Determine the [x, y] coordinate at the center of the cell enclosing the given text.  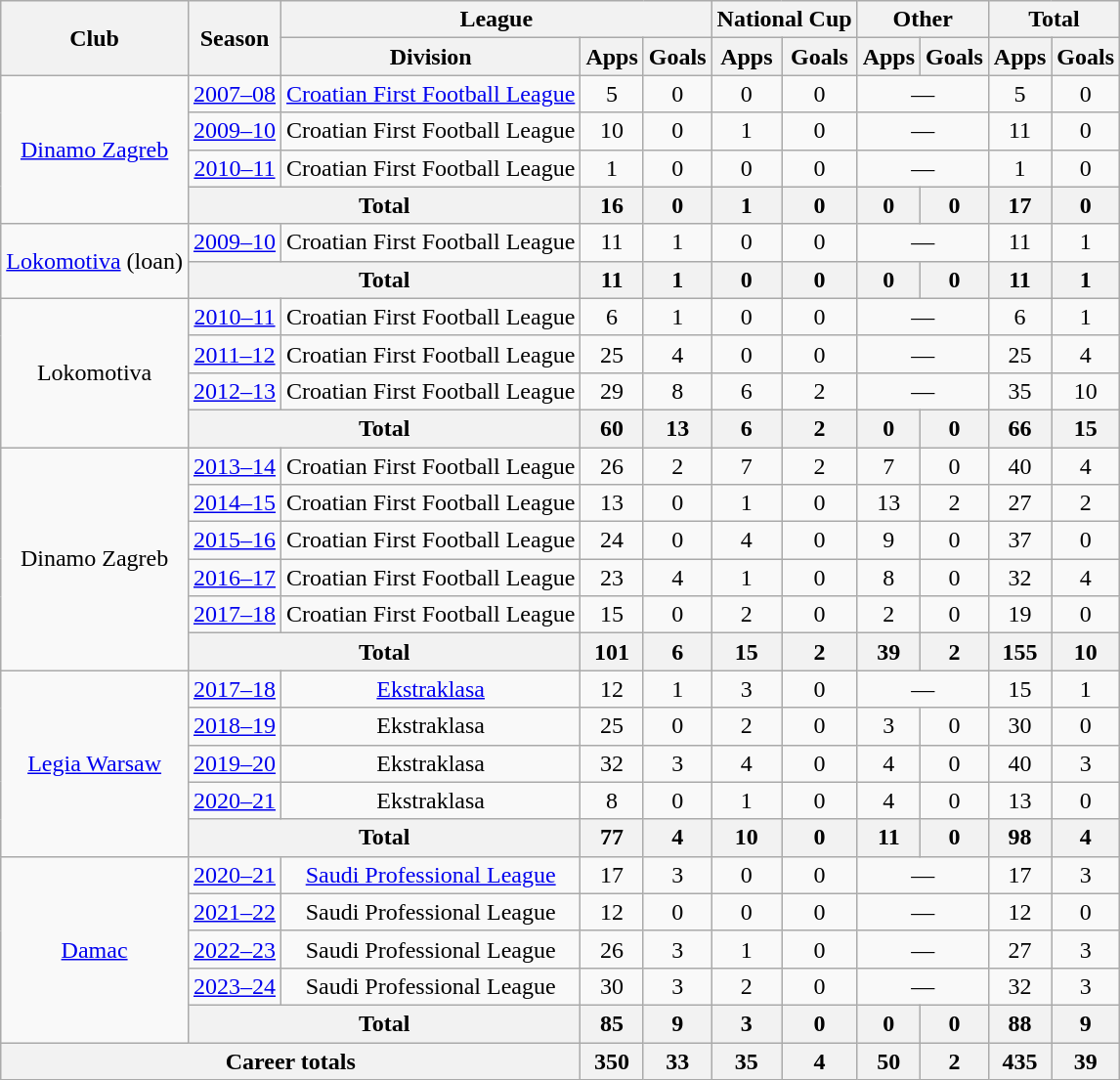
19 [1019, 615]
2021–22 [235, 912]
Lokomotiva (loan) [95, 261]
66 [1019, 428]
2015–16 [235, 540]
League [496, 20]
2022–23 [235, 949]
2016–17 [235, 578]
50 [888, 1060]
Damac [95, 949]
Club [95, 38]
60 [612, 428]
2012–13 [235, 391]
33 [677, 1060]
2023–24 [235, 986]
2019–20 [235, 763]
101 [612, 652]
2014–15 [235, 503]
Season [235, 38]
Career totals [291, 1060]
16 [612, 205]
88 [1019, 1023]
2018–19 [235, 726]
2013–14 [235, 466]
98 [1019, 838]
Division [431, 57]
2007–08 [235, 94]
National Cup [784, 20]
435 [1019, 1060]
23 [612, 578]
29 [612, 391]
2011–12 [235, 354]
Legia Warsaw [95, 763]
155 [1019, 652]
Other [923, 20]
85 [612, 1023]
24 [612, 540]
350 [612, 1060]
77 [612, 838]
37 [1019, 540]
Lokomotiva [95, 372]
